Provide the (x, y) coordinate of the cell's center where the given text is located.  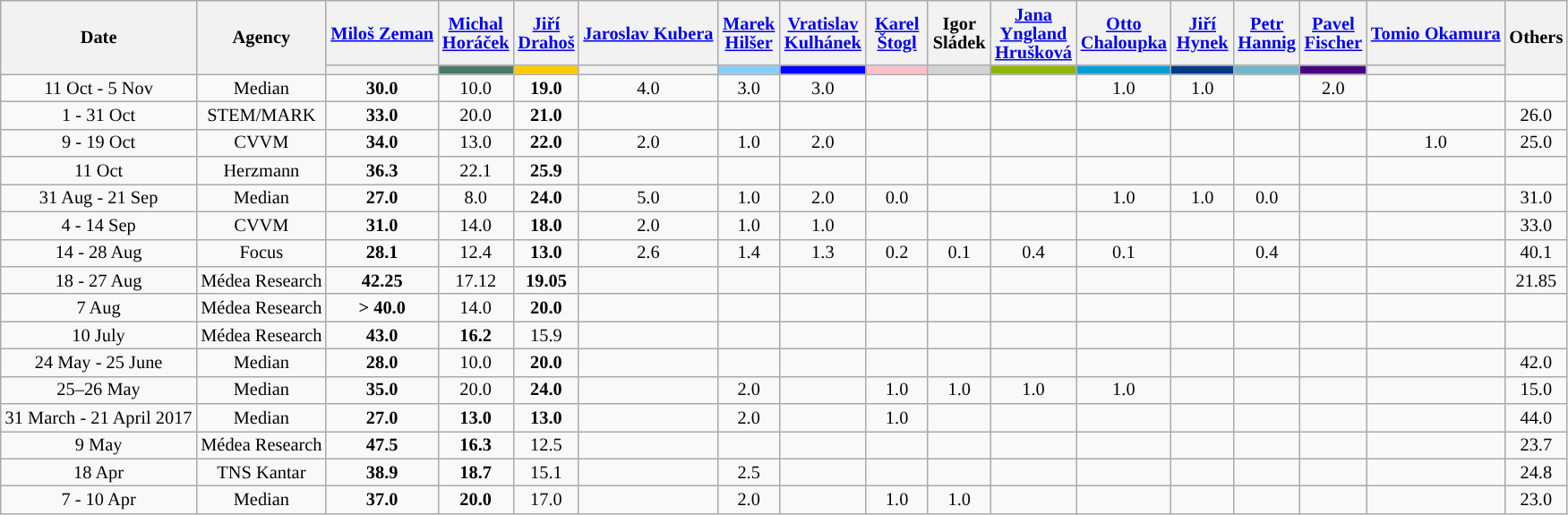
Michal Horáček (476, 32)
16.2 (476, 335)
18.7 (476, 473)
Igor Sládek (959, 32)
9 May (99, 444)
11 Oct (99, 170)
4.0 (648, 88)
Miloš Zeman (381, 32)
35.0 (381, 391)
38.9 (381, 473)
22.0 (546, 143)
Marek Hilšer (749, 32)
1 - 31 Oct (99, 115)
Focus (261, 253)
24.8 (1536, 473)
37.0 (381, 500)
2.5 (749, 473)
Jaroslav Kubera (648, 32)
25.9 (546, 170)
25–26 May (99, 391)
Karel Štogl (897, 32)
22.1 (476, 170)
24 May - 25 June (99, 362)
31 March - 21 April 2017 (99, 417)
11 Oct - 5 Nov (99, 88)
42.0 (1536, 362)
Agency (261, 37)
5.0 (648, 197)
> 40.0 (381, 308)
15.1 (546, 473)
Pavel Fischer (1333, 32)
28.0 (381, 362)
0.2 (897, 253)
30.0 (381, 88)
Petr Hannig (1267, 32)
18.0 (546, 226)
1.3 (823, 253)
36.3 (381, 170)
Jana Yngland Hrušková (1033, 32)
Date (99, 37)
17.0 (546, 500)
18 - 27 Aug (99, 279)
23.0 (1536, 500)
19.0 (546, 88)
34.0 (381, 143)
47.5 (381, 444)
14 - 28 Aug (99, 253)
TNS Kantar (261, 473)
26.0 (1536, 115)
Otto Chaloupka (1124, 32)
7 - 10 Apr (99, 500)
42.25 (381, 279)
Vratislav Kulhánek (823, 32)
9 - 19 Oct (99, 143)
Herzmann (261, 170)
Others (1536, 37)
18 Apr (99, 473)
21.0 (546, 115)
12.4 (476, 253)
44.0 (1536, 417)
7 Aug (99, 308)
19.05 (546, 279)
Jiří Hynek (1203, 32)
STEM/MARK (261, 115)
10 July (99, 335)
23.7 (1536, 444)
17.12 (476, 279)
12.5 (546, 444)
1.4 (749, 253)
25.0 (1536, 143)
Tomio Okamura (1435, 32)
31 Aug - 21 Sep (99, 197)
40.1 (1536, 253)
16.3 (476, 444)
Jiří Drahoš (546, 32)
2.6 (648, 253)
4 - 14 Sep (99, 226)
28.1 (381, 253)
15.0 (1536, 391)
15.9 (546, 335)
21.85 (1536, 279)
8.0 (476, 197)
43.0 (381, 335)
